Search for the cell housing the specified text and yield its [X, Y] center coordinate. 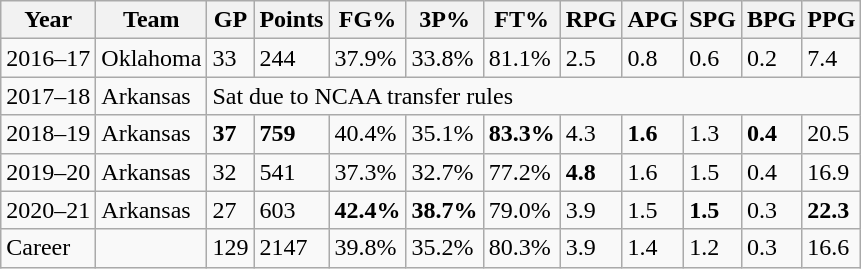
32.7% [444, 172]
83.3% [522, 134]
FG% [368, 20]
22.3 [832, 210]
541 [292, 172]
129 [230, 248]
16.9 [832, 172]
42.4% [368, 210]
40.4% [368, 134]
APG [653, 20]
RPG [591, 20]
4.3 [591, 134]
2020–21 [48, 210]
Points [292, 20]
80.3% [522, 248]
38.7% [444, 210]
32 [230, 172]
1.4 [653, 248]
39.8% [368, 248]
35.2% [444, 248]
79.0% [522, 210]
1.3 [713, 134]
2019–20 [48, 172]
27 [230, 210]
16.6 [832, 248]
BPG [771, 20]
2017–18 [48, 96]
Career [48, 248]
2018–19 [48, 134]
0.2 [771, 58]
1.2 [713, 248]
2147 [292, 248]
GP [230, 20]
244 [292, 58]
Year [48, 20]
37.9% [368, 58]
Team [152, 20]
37.3% [368, 172]
3P% [444, 20]
77.2% [522, 172]
2.5 [591, 58]
2016–17 [48, 58]
0.6 [713, 58]
FT% [522, 20]
4.8 [591, 172]
37 [230, 134]
Sat due to NCAA transfer rules [534, 96]
PPG [832, 20]
7.4 [832, 58]
Oklahoma [152, 58]
20.5 [832, 134]
SPG [713, 20]
603 [292, 210]
33.8% [444, 58]
759 [292, 134]
33 [230, 58]
81.1% [522, 58]
35.1% [444, 134]
0.8 [653, 58]
